Detect which cell encompasses the target text, then output its [X, Y] center coordinate. 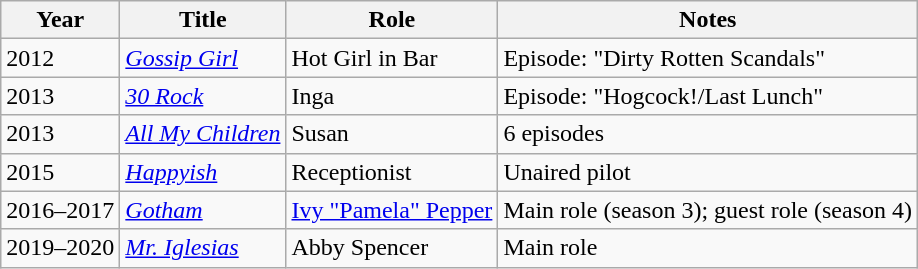
Role [392, 20]
All My Children [203, 134]
Year [60, 20]
Receptionist [392, 172]
30 Rock [203, 96]
Main role (season 3); guest role (season 4) [708, 210]
Abby Spencer [392, 248]
Mr. Iglesias [203, 248]
2015 [60, 172]
Episode: "Hogcock!/Last Lunch" [708, 96]
2016–2017 [60, 210]
Unaired pilot [708, 172]
Gotham [203, 210]
Main role [708, 248]
2012 [60, 58]
Inga [392, 96]
Episode: "Dirty Rotten Scandals" [708, 58]
2019–2020 [60, 248]
Ivy "Pamela" Pepper [392, 210]
Notes [708, 20]
Title [203, 20]
Gossip Girl [203, 58]
Susan [392, 134]
Hot Girl in Bar [392, 58]
6 episodes [708, 134]
Happyish [203, 172]
